Identify which cell holds the provided text, then report its (x, y) central coordinate. 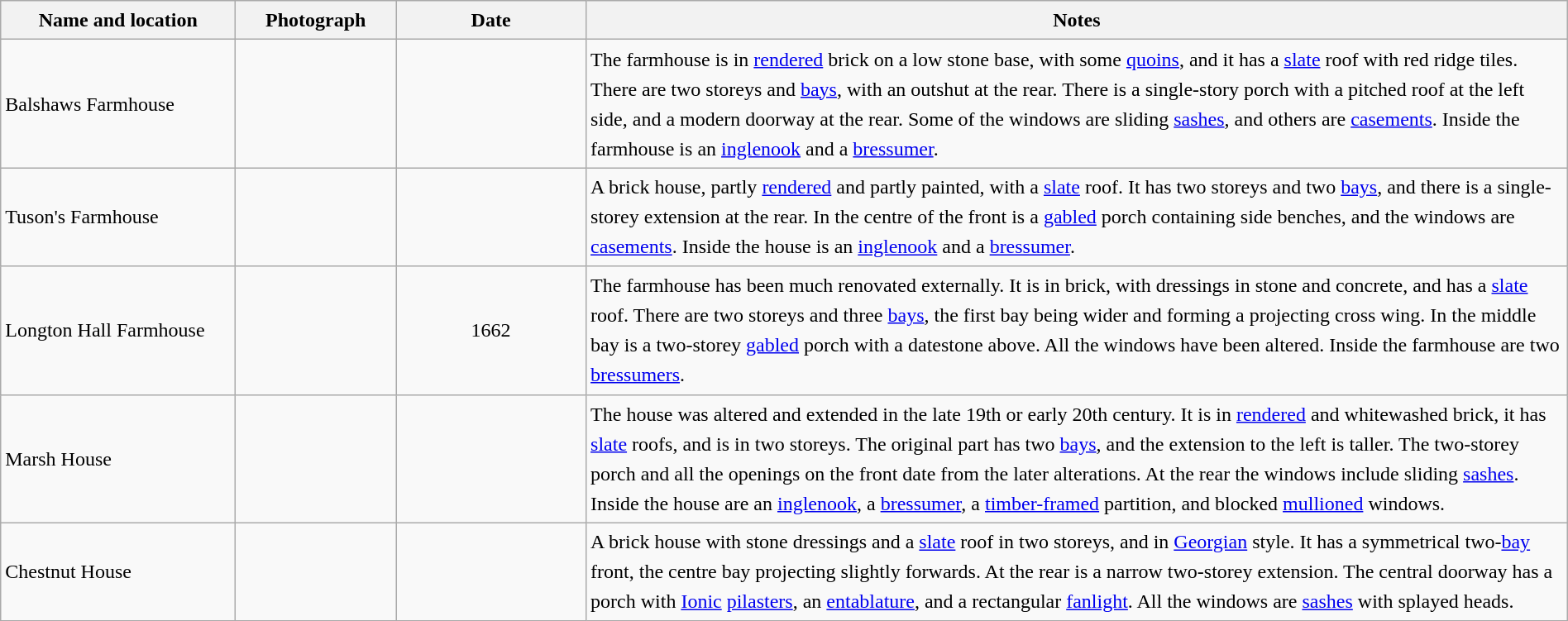
Chestnut House (118, 572)
Longton Hall Farmhouse (118, 331)
Balshaws Farmhouse (118, 104)
Date (491, 20)
Marsh House (118, 458)
Name and location (118, 20)
1662 (491, 331)
Notes (1077, 20)
Photograph (316, 20)
Tuson's Farmhouse (118, 217)
